For the text-containing cell, return its midpoint in [x, y] coordinate format. 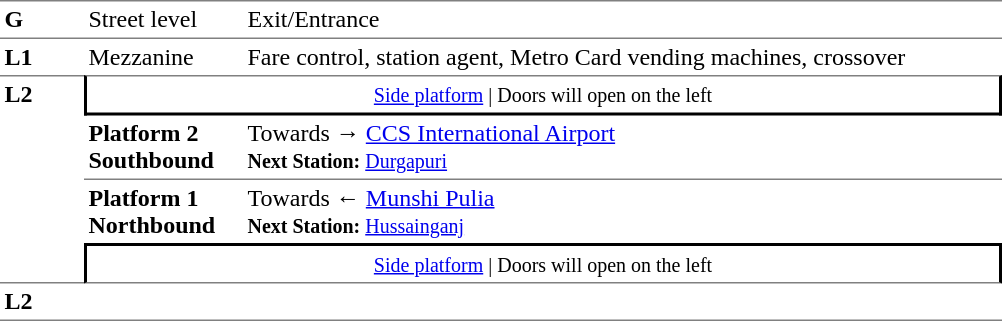
Street level [164, 20]
Towards ← Munshi PuliaNext Station: Hussainganj [622, 212]
G [42, 20]
Towards → CCS International AirportNext Station: Durgapuri [622, 148]
L2 [42, 179]
Platform 2Southbound [164, 148]
Mezzanine [164, 57]
L1 [42, 57]
Platform 1Northbound [164, 212]
Exit/Entrance [622, 20]
Fare control, station agent, Metro Card vending machines, crossover [622, 57]
